Extract the (x, y) coordinate from the center of the cell holding the provided text.  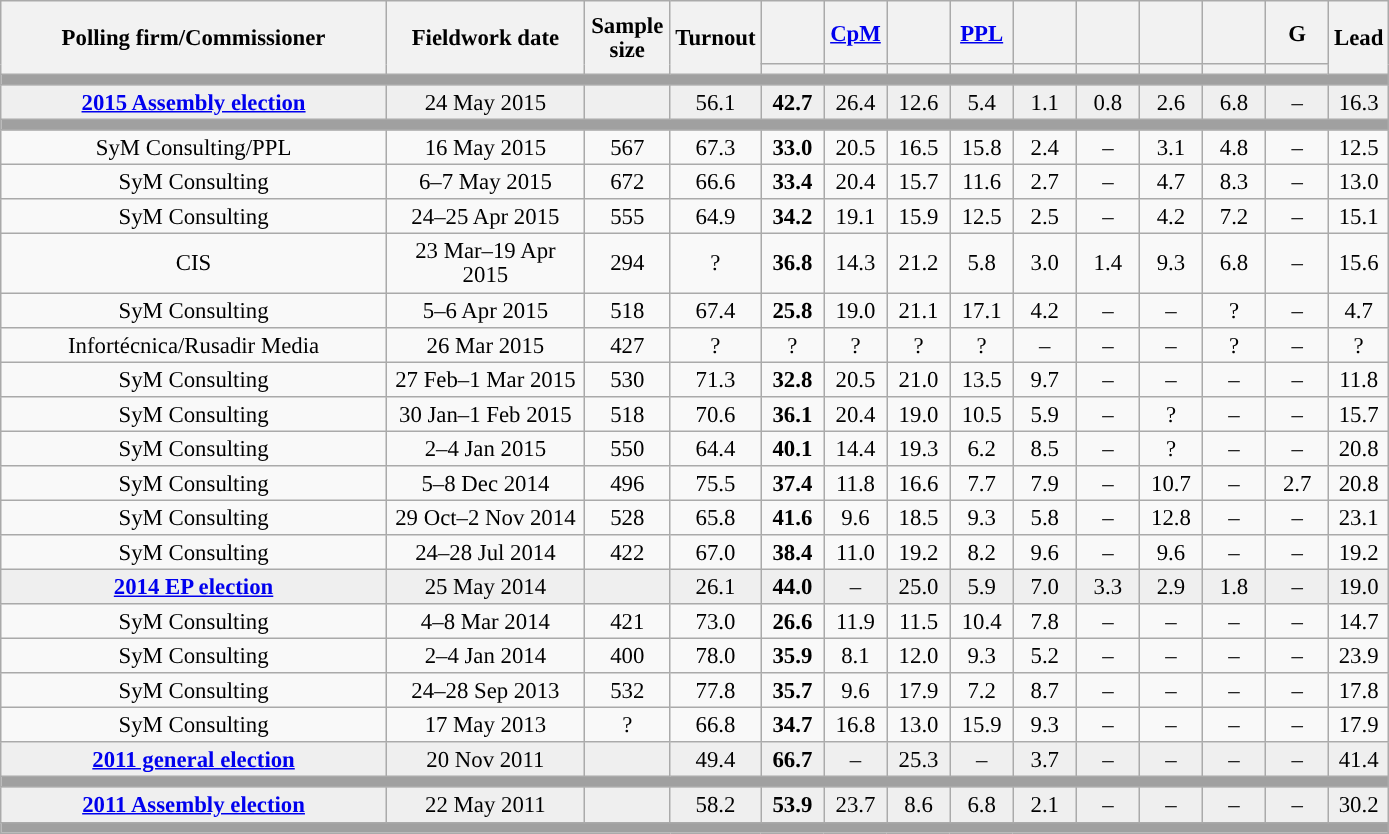
8.2 (982, 552)
16.5 (918, 148)
30.2 (1359, 806)
422 (627, 552)
23 Mar–19 Apr 2015 (485, 264)
8.7 (1044, 690)
8.3 (1234, 182)
23.7 (856, 806)
34.2 (792, 218)
14.4 (856, 448)
41.6 (792, 518)
14.3 (856, 264)
29 Oct–2 Nov 2014 (485, 518)
27 Feb–1 Mar 2015 (485, 380)
2.6 (1170, 102)
77.8 (716, 690)
8.6 (918, 806)
19.1 (856, 218)
32.8 (792, 380)
10.7 (1170, 484)
Polling firm/Commissioner (194, 38)
Turnout (716, 38)
24–28 Sep 2013 (485, 690)
16.6 (918, 484)
11.0 (856, 552)
7.8 (1044, 622)
70.6 (716, 414)
65.8 (716, 518)
5.2 (1044, 656)
2.9 (1170, 586)
4–8 Mar 2014 (485, 622)
8.1 (856, 656)
2–4 Jan 2015 (485, 448)
20 Nov 2011 (485, 760)
66.8 (716, 726)
14.7 (1359, 622)
35.9 (792, 656)
21.1 (918, 310)
CpM (856, 32)
2.5 (1044, 218)
532 (627, 690)
2011 Assembly election (194, 806)
CIS (194, 264)
SyM Consulting/PPL (194, 148)
25.3 (918, 760)
550 (627, 448)
75.5 (716, 484)
530 (627, 380)
4.8 (1234, 148)
427 (627, 344)
2015 Assembly election (194, 102)
11.5 (918, 622)
64.4 (716, 448)
71.3 (716, 380)
30 Jan–1 Feb 2015 (485, 414)
21.2 (918, 264)
15.1 (1359, 218)
41.4 (1359, 760)
24–25 Apr 2015 (485, 218)
555 (627, 218)
421 (627, 622)
3.0 (1044, 264)
44.0 (792, 586)
PPL (982, 32)
33.0 (792, 148)
36.8 (792, 264)
24–28 Jul 2014 (485, 552)
26 Mar 2015 (485, 344)
26.1 (716, 586)
17 May 2013 (485, 726)
17.1 (982, 310)
567 (627, 148)
37.4 (792, 484)
23.1 (1359, 518)
73.0 (716, 622)
17.8 (1359, 690)
9.7 (1044, 380)
49.4 (716, 760)
67.3 (716, 148)
34.7 (792, 726)
672 (627, 182)
10.4 (982, 622)
Fieldwork date (485, 38)
40.1 (792, 448)
1.8 (1234, 586)
G (1298, 32)
33.4 (792, 182)
7.9 (1044, 484)
5–8 Dec 2014 (485, 484)
2–4 Jan 2014 (485, 656)
66.7 (792, 760)
Infortécnica/Rusadir Media (194, 344)
38.4 (792, 552)
400 (627, 656)
1.1 (1044, 102)
3.1 (1170, 148)
2.1 (1044, 806)
25.0 (918, 586)
15.8 (982, 148)
58.2 (716, 806)
11.9 (856, 622)
23.9 (1359, 656)
35.7 (792, 690)
1.4 (1108, 264)
66.6 (716, 182)
16.3 (1359, 102)
5–6 Apr 2015 (485, 310)
25 May 2014 (485, 586)
7.0 (1044, 586)
2.4 (1044, 148)
24 May 2015 (485, 102)
15.6 (1359, 264)
2011 general election (194, 760)
67.0 (716, 552)
53.9 (792, 806)
3.3 (1108, 586)
21.0 (918, 380)
0.8 (1108, 102)
8.5 (1044, 448)
Sample size (627, 38)
7.7 (982, 484)
528 (627, 518)
13.5 (982, 380)
36.1 (792, 414)
11.6 (982, 182)
10.5 (982, 414)
56.1 (716, 102)
294 (627, 264)
16.8 (856, 726)
19.3 (918, 448)
64.9 (716, 218)
26.6 (792, 622)
12.6 (918, 102)
6–7 May 2015 (485, 182)
2014 EP election (194, 586)
42.7 (792, 102)
5.4 (982, 102)
12.8 (1170, 518)
26.4 (856, 102)
22 May 2011 (485, 806)
67.4 (716, 310)
18.5 (918, 518)
25.8 (792, 310)
12.0 (918, 656)
78.0 (716, 656)
16 May 2015 (485, 148)
3.7 (1044, 760)
496 (627, 484)
Lead (1359, 38)
6.2 (982, 448)
